From the cell containing the given text, extract its center point as (x, y) coordinate. 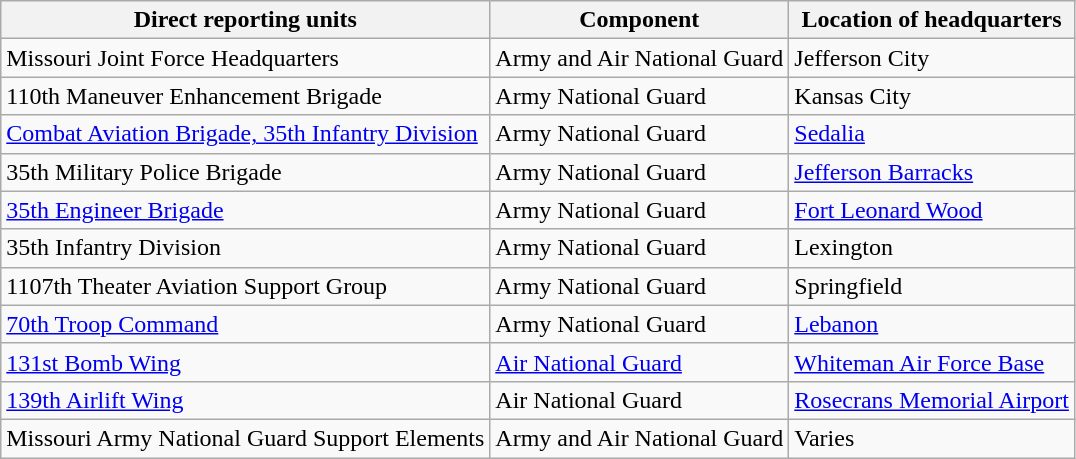
Rosecrans Memorial Airport (932, 400)
Missouri Army National Guard Support Elements (246, 438)
Kansas City (932, 96)
Jefferson City (932, 58)
35th Military Police Brigade (246, 172)
1107th Theater Aviation Support Group (246, 286)
Direct reporting units (246, 20)
Component (640, 20)
Lebanon (932, 324)
Sedalia (932, 134)
139th Airlift Wing (246, 400)
Lexington (932, 248)
Location of headquarters (932, 20)
Fort Leonard Wood (932, 210)
70th Troop Command (246, 324)
Combat Aviation Brigade, 35th Infantry Division (246, 134)
110th Maneuver Enhancement Brigade (246, 96)
131st Bomb Wing (246, 362)
Springfield (932, 286)
35th Infantry Division (246, 248)
35th Engineer Brigade (246, 210)
Jefferson Barracks (932, 172)
Whiteman Air Force Base (932, 362)
Missouri Joint Force Headquarters (246, 58)
Varies (932, 438)
